Pinpoint the cell where the given text exists, returning its (X, Y) midpoint coordinate. 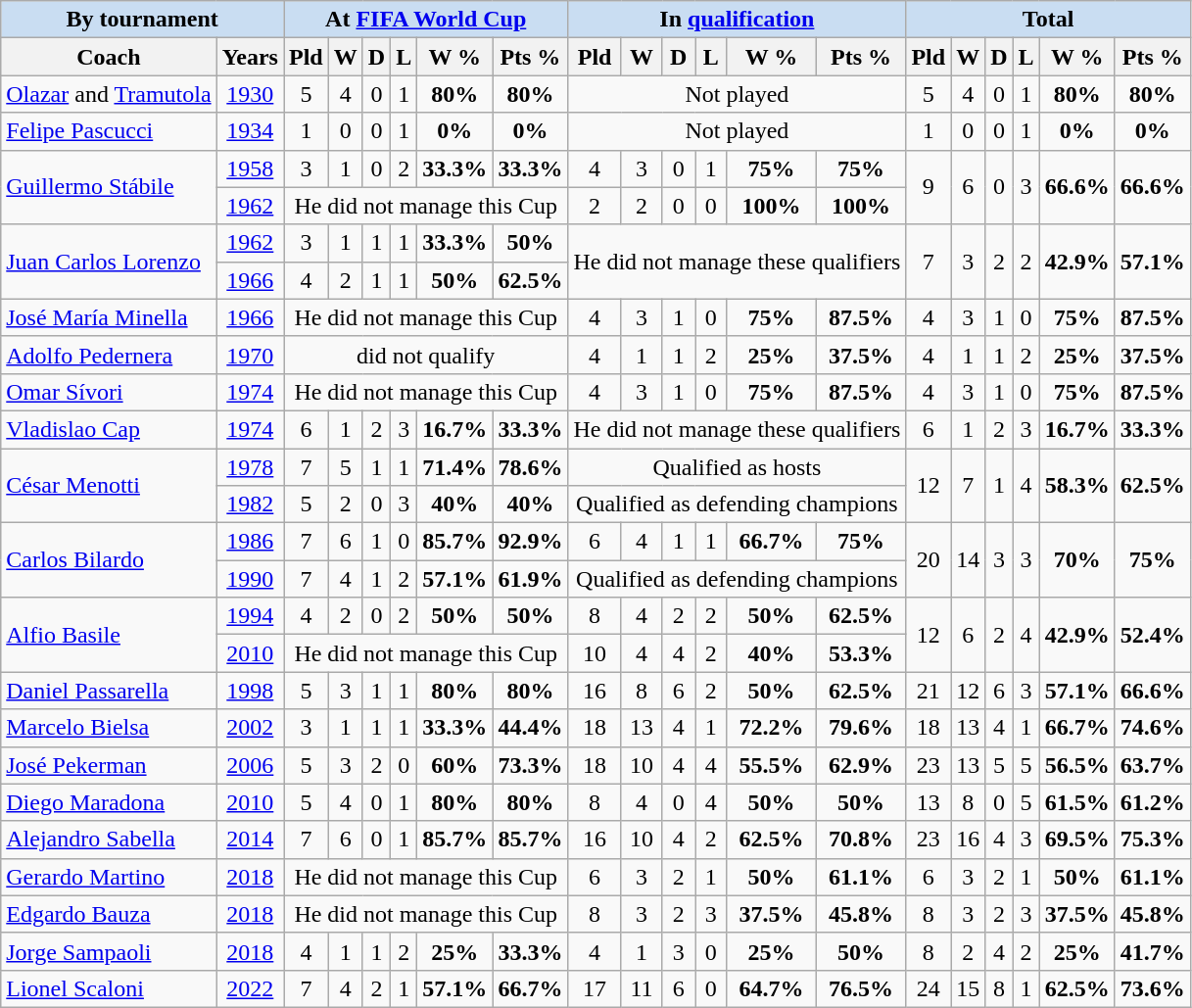
72.2% (772, 728)
Jorge Sampaoli (109, 951)
44.4% (531, 728)
Lionel Scaloni (109, 988)
15 (968, 988)
64.7% (772, 988)
53.3% (861, 653)
61.2% (1152, 802)
21 (929, 691)
79.6% (861, 728)
José María Minella (109, 317)
9 (929, 187)
11 (642, 988)
Juan Carlos Lorenzo (109, 262)
Qualified as hosts (737, 467)
2022 (250, 988)
73.6% (1152, 988)
20 (929, 560)
Felipe Pascucci (109, 131)
61.9% (531, 579)
2006 (250, 765)
75.3% (1152, 840)
At FIFA World Cup (426, 20)
Alejandro Sabella (109, 840)
1986 (250, 542)
24 (929, 988)
1958 (250, 168)
1998 (250, 691)
César Menotti (109, 486)
In qualification (737, 20)
92.9% (531, 542)
60% (454, 765)
52.4% (1152, 635)
Coach (109, 57)
1994 (250, 616)
did not qualify (426, 355)
Edgardo Bauza (109, 914)
Diego Maradona (109, 802)
Years (250, 57)
70.8% (861, 840)
74.6% (1152, 728)
61.5% (1077, 802)
78.6% (531, 467)
69.5% (1077, 840)
Gerardo Martino (109, 877)
1982 (250, 504)
Omar Sívori (109, 392)
63.7% (1152, 765)
62.9% (861, 765)
Olazar and Tramutola (109, 94)
Alfio Basile (109, 635)
71.4% (454, 467)
70% (1077, 560)
Total (1048, 20)
14 (968, 560)
José Pekerman (109, 765)
41.7% (1152, 951)
1970 (250, 355)
2002 (250, 728)
1990 (250, 579)
Vladislao Cap (109, 429)
76.5% (861, 988)
1978 (250, 467)
56.5% (1077, 765)
1934 (250, 131)
Daniel Passarella (109, 691)
Adolfo Pedernera (109, 355)
Marcelo Bielsa (109, 728)
58.3% (1077, 486)
1930 (250, 94)
Guillermo Stábile (109, 187)
55.5% (772, 765)
17 (595, 988)
By tournament (143, 20)
Carlos Bilardo (109, 560)
73.3% (531, 765)
2014 (250, 840)
